Locate the cell with the specified text and output its [X, Y] center coordinate. 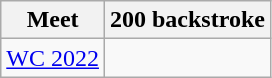
200 backstroke [187, 20]
Meet [53, 20]
WC 2022 [53, 58]
